Identify which cell holds the provided text, then report its (X, Y) central coordinate. 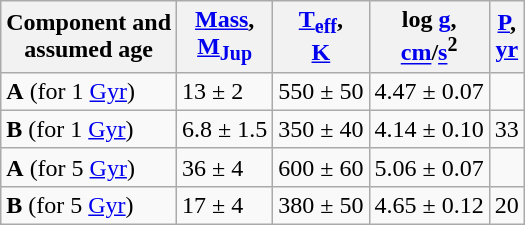
13 ± 2 (225, 91)
4.47 ± 0.07 (429, 91)
A (for 1 Gyr) (89, 91)
380 ± 50 (321, 205)
4.14 ± 0.10 (429, 129)
600 ± 60 (321, 167)
P,yr (506, 37)
550 ± 50 (321, 91)
17 ± 4 (225, 205)
20 (506, 205)
6.8 ± 1.5 (225, 129)
Mass,MJup (225, 37)
5.06 ± 0.07 (429, 167)
36 ± 4 (225, 167)
B (for 1 Gyr) (89, 129)
Component andassumed age (89, 37)
33 (506, 129)
4.65 ± 0.12 (429, 205)
Teff,K (321, 37)
A (for 5 Gyr) (89, 167)
350 ± 40 (321, 129)
B (for 5 Gyr) (89, 205)
log g,cm/s2 (429, 37)
